Search for the cell housing the specified text and yield its [x, y] center coordinate. 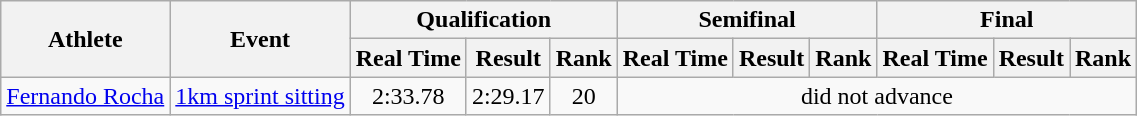
2:29.17 [508, 96]
Event [260, 39]
2:33.78 [408, 96]
Qualification [484, 20]
1km sprint sitting [260, 96]
did not advance [876, 96]
Athlete [86, 39]
20 [584, 96]
Semifinal [747, 20]
Final [1007, 20]
Fernando Rocha [86, 96]
